Detect which cell encompasses the target text, then output its [x, y] center coordinate. 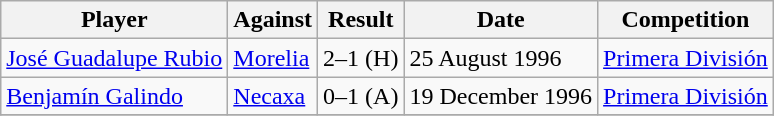
Competition [686, 20]
0–1 (A) [361, 96]
2–1 (H) [361, 58]
Result [361, 20]
Player [114, 20]
19 December 1996 [501, 96]
25 August 1996 [501, 58]
José Guadalupe Rubio [114, 58]
Against [273, 20]
Necaxa [273, 96]
Benjamín Galindo [114, 96]
Morelia [273, 58]
Date [501, 20]
